Determine the [X, Y] coordinate at the center of the cell enclosing the given text.  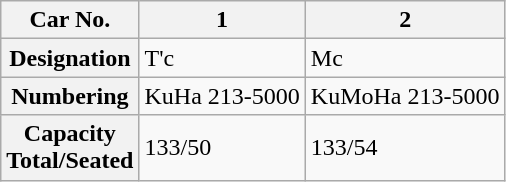
T'c [222, 58]
Numbering [70, 96]
133/50 [222, 148]
1 [222, 20]
KuHa 213-5000 [222, 96]
Designation [70, 58]
2 [405, 20]
KuMoHa 213-5000 [405, 96]
Car No. [70, 20]
Mc [405, 58]
133/54 [405, 148]
CapacityTotal/Seated [70, 148]
